Capture the cell that displays the provided text and extract its [x, y] central coordinate. 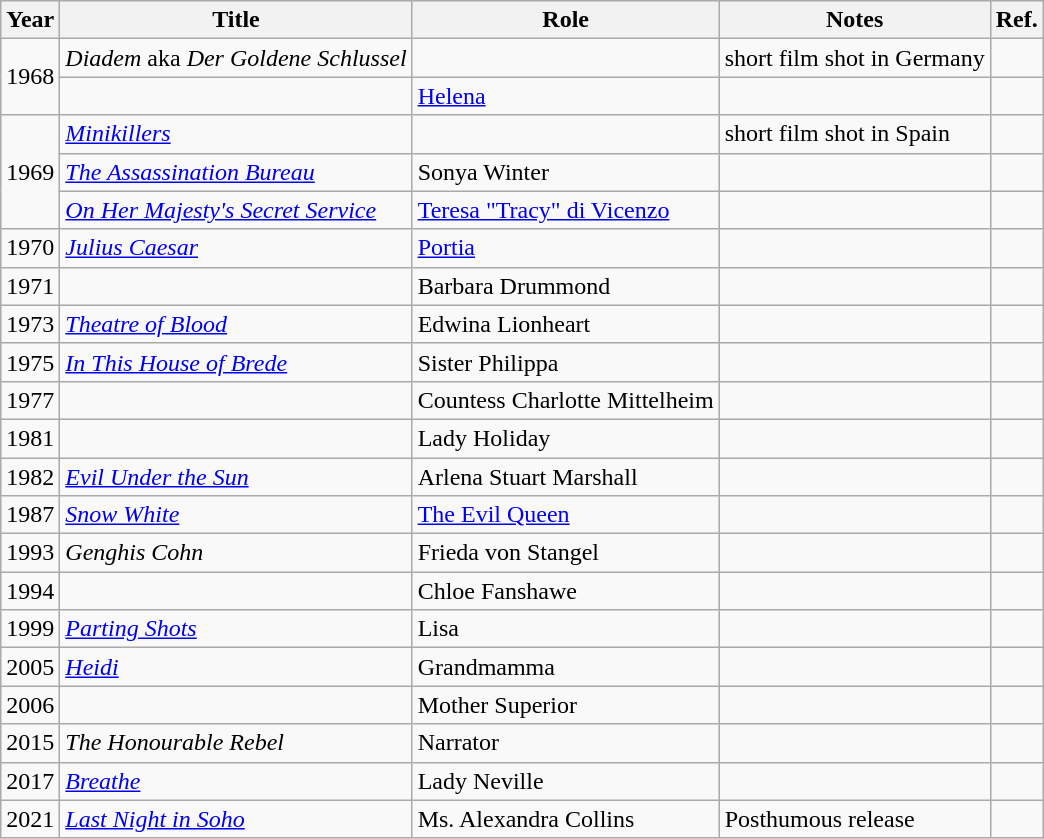
Ref. [1016, 20]
Frieda von Stangel [566, 553]
Sonya Winter [566, 172]
Diadem aka Der Goldene Schlussel [236, 58]
Theatre of Blood [236, 324]
1977 [30, 400]
Arlena Stuart Marshall [566, 477]
Sister Philippa [566, 362]
Narrator [566, 743]
2017 [30, 781]
Edwina Lionheart [566, 324]
The Evil Queen [566, 515]
short film shot in Germany [854, 58]
Teresa "Tracy" di Vicenzo [566, 210]
1975 [30, 362]
Portia [566, 248]
Countess Charlotte Mittelheim [566, 400]
1971 [30, 286]
Title [236, 20]
Role [566, 20]
On Her Majesty's Secret Service [236, 210]
Grandmamma [566, 667]
Ms. Alexandra Collins [566, 819]
Notes [854, 20]
Posthumous release [854, 819]
short film shot in Spain [854, 134]
Minikillers [236, 134]
Helena [566, 96]
Last Night in Soho [236, 819]
Heidi [236, 667]
1970 [30, 248]
Parting Shots [236, 629]
Chloe Fanshawe [566, 591]
Evil Under the Sun [236, 477]
1981 [30, 438]
Lisa [566, 629]
2015 [30, 743]
Genghis Cohn [236, 553]
Lady Holiday [566, 438]
In This House of Brede [236, 362]
2006 [30, 705]
1999 [30, 629]
Breathe [236, 781]
Mother Superior [566, 705]
Lady Neville [566, 781]
2021 [30, 819]
1994 [30, 591]
The Honourable Rebel [236, 743]
Barbara Drummond [566, 286]
1973 [30, 324]
Julius Caesar [236, 248]
The Assassination Bureau [236, 172]
Year [30, 20]
1993 [30, 553]
1969 [30, 172]
1982 [30, 477]
1987 [30, 515]
1968 [30, 77]
2005 [30, 667]
Snow White [236, 515]
